Find where the given text appears and provide that cell's center as [X, Y] coordinate. 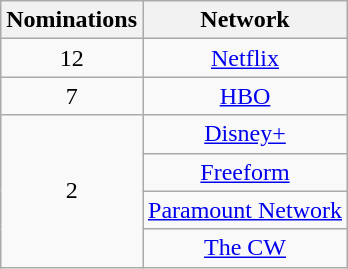
Disney+ [244, 134]
Nominations [72, 20]
12 [72, 58]
Netflix [244, 58]
HBO [244, 96]
Network [244, 20]
Freeform [244, 172]
Paramount Network [244, 210]
The CW [244, 248]
7 [72, 96]
2 [72, 191]
